Capture the cell that displays the provided text and extract its (X, Y) central coordinate. 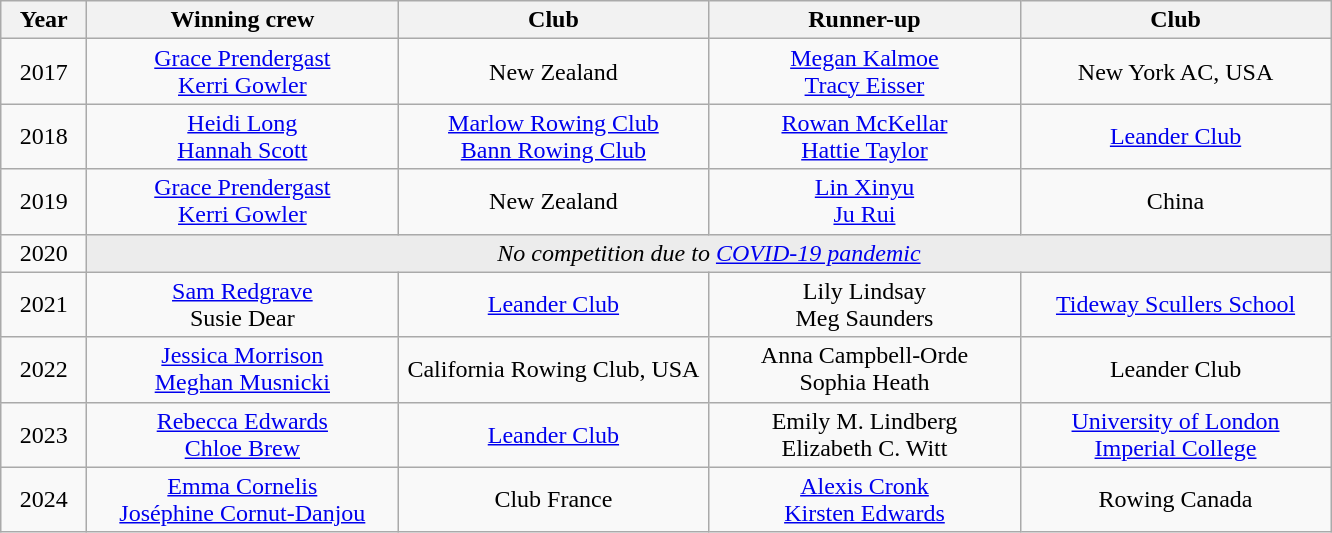
Tideway Scullers School (1176, 304)
Winning crew (242, 20)
Rowing Canada (1176, 500)
Lily Lindsay Meg Saunders (864, 304)
Jessica Morrison Meghan Musnicki (242, 370)
Sam Redgrave Susie Dear (242, 304)
Year (44, 20)
New York AC, USA (1176, 72)
2022 (44, 370)
2018 (44, 136)
California Rowing Club, USA (554, 370)
Rebecca Edwards Chloe Brew (242, 434)
2017 (44, 72)
Rowan McKellarHattie Taylor (864, 136)
Anna Campbell-OrdeSophia Heath (864, 370)
No competition due to COVID-19 pandemic (709, 253)
University of London Imperial College (1176, 434)
Runner-up (864, 20)
2023 (44, 434)
Heidi LongHannah Scott (242, 136)
2019 (44, 202)
2021 (44, 304)
2020 (44, 253)
Marlow Rowing Club Bann Rowing Club (554, 136)
China (1176, 202)
Emma CornelisJoséphine Cornut-Danjou (242, 500)
Club France (554, 500)
Alexis Cronk Kirsten Edwards (864, 500)
Lin Xinyu Ju Rui (864, 202)
Megan Kalmoe Tracy Eisser (864, 72)
Emily M. Lindberg Elizabeth C. Witt (864, 434)
2024 (44, 500)
